Identify which cell holds the provided text, then report its (x, y) central coordinate. 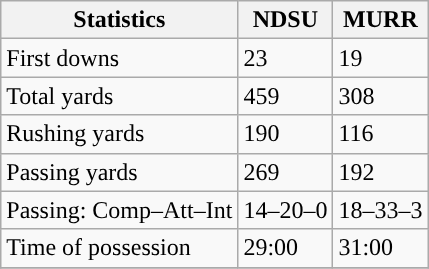
190 (286, 134)
459 (286, 96)
23 (286, 58)
Passing: Comp–Att–Int (120, 210)
Statistics (120, 20)
Rushing yards (120, 134)
NDSU (286, 20)
Passing yards (120, 172)
29:00 (286, 248)
269 (286, 172)
Total yards (120, 96)
MURR (380, 20)
116 (380, 134)
18–33–3 (380, 210)
31:00 (380, 248)
14–20–0 (286, 210)
First downs (120, 58)
192 (380, 172)
19 (380, 58)
Time of possession (120, 248)
308 (380, 96)
